Return (x, y) of the center of cell containing provided text 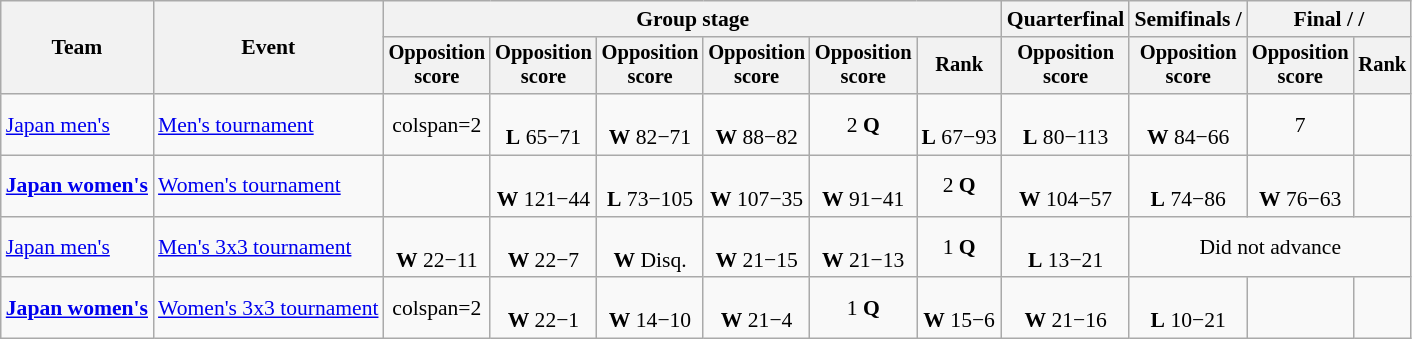
Semifinals / (1188, 19)
L 80−113 (1066, 124)
Men's tournament (268, 124)
W 22−7 (544, 248)
W 88−82 (756, 124)
Team (77, 48)
Group stage (693, 19)
W 22−1 (544, 308)
7 (1300, 124)
W 76−63 (1300, 186)
Women's tournament (268, 186)
W 21−13 (864, 248)
L 13−21 (1066, 248)
L 73−105 (650, 186)
Did not advance (1270, 248)
W 15−6 (958, 308)
Final / / (1329, 19)
W 82−71 (650, 124)
L 67−93 (958, 124)
L 65−71 (544, 124)
L 74−86 (1188, 186)
L 10−21 (1188, 308)
W 14−10 (650, 308)
W 84−66 (1188, 124)
W 22−11 (438, 248)
W 21−15 (756, 248)
Men's 3x3 tournament (268, 248)
Women's 3x3 tournament (268, 308)
W 121−44 (544, 186)
Quarterfinal (1066, 19)
W 21−4 (756, 308)
W 21−16 (1066, 308)
W 91−41 (864, 186)
W Disq. (650, 248)
W 104−57 (1066, 186)
W 107−35 (756, 186)
Event (268, 48)
